Locate the cell with the specified text and output its [X, Y] center coordinate. 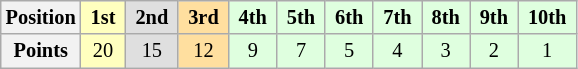
9 [253, 51]
5th [301, 17]
1 [547, 51]
20 [104, 51]
Points [41, 51]
1st [104, 17]
7th [397, 17]
8th [446, 17]
2 [494, 51]
3 [446, 51]
15 [152, 51]
12 [203, 51]
9th [494, 17]
4 [397, 51]
3rd [203, 17]
Position [41, 17]
4th [253, 17]
7 [301, 51]
6th [349, 17]
2nd [152, 17]
5 [349, 51]
10th [547, 17]
